Identify which cell holds the provided text, then report its (X, Y) central coordinate. 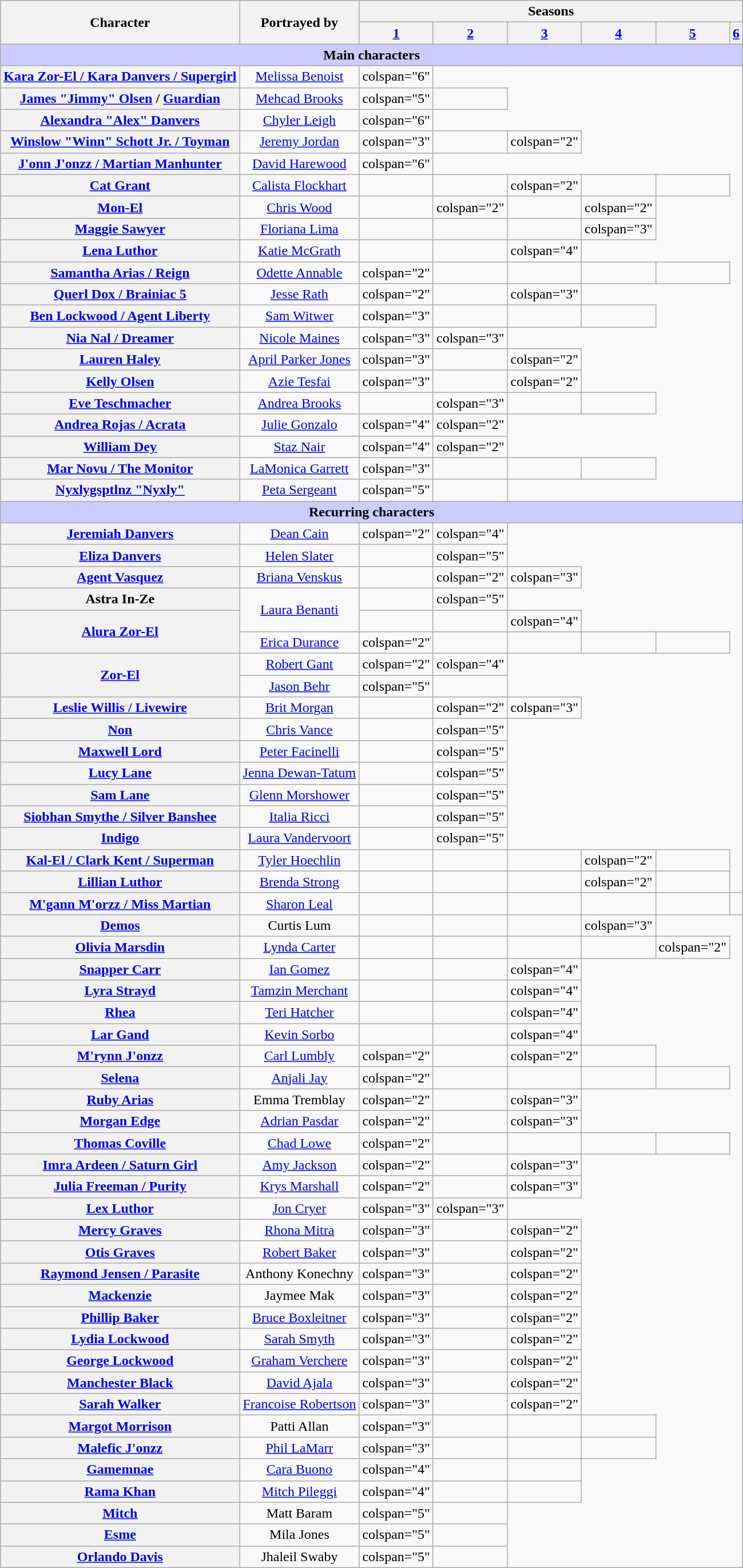
Lex Luthor (120, 1208)
Peter Facinelli (300, 751)
Erica Durance (300, 643)
Esme (120, 1535)
Phillip Baker (120, 1317)
Eliza Danvers (120, 555)
Mackenzie (120, 1295)
Patti Allan (300, 1426)
4 (618, 33)
Francoise Robertson (300, 1404)
Mitch Pileggi (300, 1491)
Winslow "Winn" Schott Jr. / Toyman (120, 142)
Jaymee Mak (300, 1295)
Lena Luthor (120, 250)
Andrea Brooks (300, 403)
Jeremiah Danvers (120, 534)
Jenna Dewan-Tatum (300, 773)
Eve Teschmacher (120, 403)
Sarah Smyth (300, 1339)
April Parker Jones (300, 360)
Sam Witwer (300, 316)
Jason Behr (300, 686)
Glenn Morshower (300, 795)
Andrea Rojas / Acrata (120, 425)
Calista Flockhart (300, 185)
Sharon Leal (300, 904)
Melissa Benoist (300, 77)
Kevin Sorbo (300, 1034)
1 (396, 33)
Laura Benanti (300, 610)
Olivia Marsdin (120, 947)
Odette Annable (300, 273)
Adrian Pasdar (300, 1121)
Mitch (120, 1513)
Brit Morgan (300, 708)
Mon-El (120, 207)
Lydia Lockwood (120, 1339)
M'rynn J'onzz (120, 1056)
Demos (120, 925)
Alexandra "Alex" Danvers (120, 120)
Recurring characters (372, 512)
Dean Cain (300, 534)
Malefic J'onzz (120, 1448)
Margot Morrison (120, 1426)
Portrayed by (300, 22)
James "Jimmy" Olsen / Guardian (120, 98)
Helen Slater (300, 555)
Jhaleil Swaby (300, 1557)
Otis Graves (120, 1252)
Lynda Carter (300, 947)
Indigo (120, 838)
3 (545, 33)
Carl Lumbly (300, 1056)
Anjali Jay (300, 1078)
Rhona Mitra (300, 1230)
David Ajala (300, 1383)
Nicole Maines (300, 338)
Alura Zor-El (120, 631)
Astra In-Ze (120, 599)
Lillian Luthor (120, 882)
Floriana Lima (300, 229)
Agent Vasquez (120, 577)
6 (737, 33)
Tamzin Merchant (300, 991)
Mehcad Brooks (300, 98)
David Harewood (300, 164)
William Dey (120, 447)
Italia Ricci (300, 817)
Rama Khan (120, 1491)
Jon Cryer (300, 1208)
Mercy Graves (120, 1230)
Krys Marshall (300, 1187)
Imra Ardeen / Saturn Girl (120, 1165)
Raymond Jensen / Parasite (120, 1273)
2 (470, 33)
Lar Gand (120, 1034)
Nyxlygsptlnz "Nyxly" (120, 490)
Maggie Sawyer (120, 229)
Azie Tesfai (300, 381)
Sarah Walker (120, 1404)
George Lockwood (120, 1361)
Brenda Strong (300, 882)
Robert Baker (300, 1252)
Briana Venskus (300, 577)
Amy Jackson (300, 1165)
Samantha Arias / Reign (120, 273)
Teri Hatcher (300, 1013)
Morgan Edge (120, 1121)
Maxwell Lord (120, 751)
Sam Lane (120, 795)
Cara Buono (300, 1470)
Tyler Hoechlin (300, 860)
Non (120, 730)
Mar Novu / The Monitor (120, 468)
Anthony Konechny (300, 1273)
Chris Vance (300, 730)
Matt Baram (300, 1513)
Curtis Lum (300, 925)
Lucy Lane (120, 773)
Nia Nal / Dreamer (120, 338)
Laura Vandervoort (300, 838)
Chris Wood (300, 207)
Kelly Olsen (120, 381)
Jeremy Jordan (300, 142)
M'gann M'orzz / Miss Martian (120, 904)
Ruby Arias (120, 1100)
Ben Lockwood / Agent Liberty (120, 316)
Staz Nair (300, 447)
Julia Freeman / Purity (120, 1187)
Lauren Haley (120, 360)
J'onn J'onzz / Martian Manhunter (120, 164)
Seasons (551, 11)
Robert Gant (300, 664)
Cat Grant (120, 185)
Siobhan Smythe / Silver Banshee (120, 817)
Kara Zor-El / Kara Danvers / Supergirl (120, 77)
Main characters (372, 55)
Kal-El / Clark Kent / Superman (120, 860)
Chyler Leigh (300, 120)
Orlando Davis (120, 1557)
Emma Tremblay (300, 1100)
Bruce Boxleitner (300, 1317)
LaMonica Garrett (300, 468)
Character (120, 22)
Phil LaMarr (300, 1448)
Mila Jones (300, 1535)
5 (693, 33)
Katie McGrath (300, 250)
Selena (120, 1078)
Zor-El (120, 675)
Thomas Coville (120, 1143)
Peta Sergeant (300, 490)
Jesse Rath (300, 295)
Rhea (120, 1013)
Ian Gomez (300, 969)
Querl Dox / Brainiac 5 (120, 295)
Julie Gonzalo (300, 425)
Snapper Carr (120, 969)
Lyra Strayd (120, 991)
Gamemnae (120, 1470)
Chad Lowe (300, 1143)
Graham Verchere (300, 1361)
Manchester Black (120, 1383)
Leslie Willis / Livewire (120, 708)
